Identify which cell holds the provided text, then report its [x, y] central coordinate. 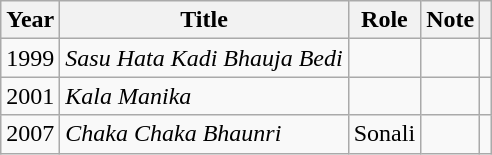
Title [204, 20]
Year [30, 20]
Sasu Hata Kadi Bhauja Bedi [204, 58]
2007 [30, 134]
1999 [30, 58]
Note [450, 20]
Sonali [384, 134]
2001 [30, 96]
Kala Manika [204, 96]
Role [384, 20]
Chaka Chaka Bhaunri [204, 134]
